Pinpoint the cell where the given text exists, returning its [X, Y] midpoint coordinate. 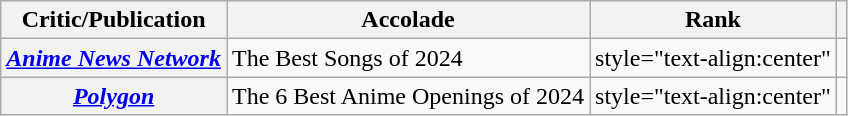
Rank [714, 20]
The Best Songs of 2024 [408, 58]
Accolade [408, 20]
Critic/Publication [114, 20]
Anime News Network [114, 58]
The 6 Best Anime Openings of 2024 [408, 96]
Polygon [114, 96]
